Pinpoint the cell where the given text exists, returning its (x, y) midpoint coordinate. 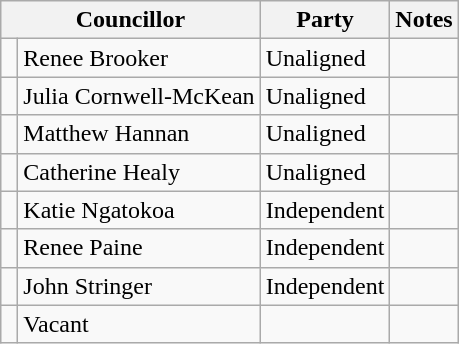
Party (325, 20)
Renee Brooker (139, 58)
John Stringer (139, 286)
Renee Paine (139, 248)
Matthew Hannan (139, 134)
Councillor (130, 20)
Julia Cornwell-McKean (139, 96)
Notes (424, 20)
Catherine Healy (139, 172)
Katie Ngatokoa (139, 210)
Vacant (139, 324)
